Scan for the cell matching the given text and deliver its [X, Y] coordinate at center. 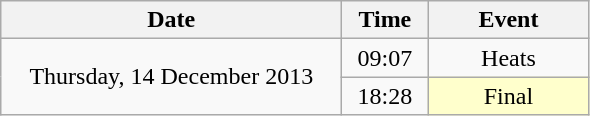
Heats [508, 58]
18:28 [385, 96]
Time [385, 20]
Final [508, 96]
09:07 [385, 58]
Thursday, 14 December 2013 [172, 77]
Date [172, 20]
Event [508, 20]
